From the cell containing the given text, extract its center point as (x, y) coordinate. 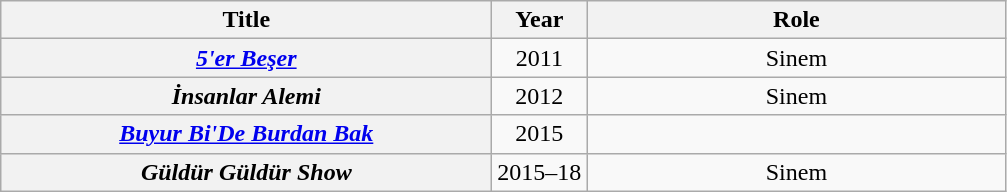
Year (540, 20)
Title (246, 20)
2012 (540, 96)
2015 (540, 134)
5'er Beşer (246, 58)
Role (796, 20)
2011 (540, 58)
Güldür Güldür Show (246, 172)
İnsanlar Alemi (246, 96)
Buyur Bi'De Burdan Bak (246, 134)
2015–18 (540, 172)
